Detect which cell encompasses the target text, then output its (X, Y) center coordinate. 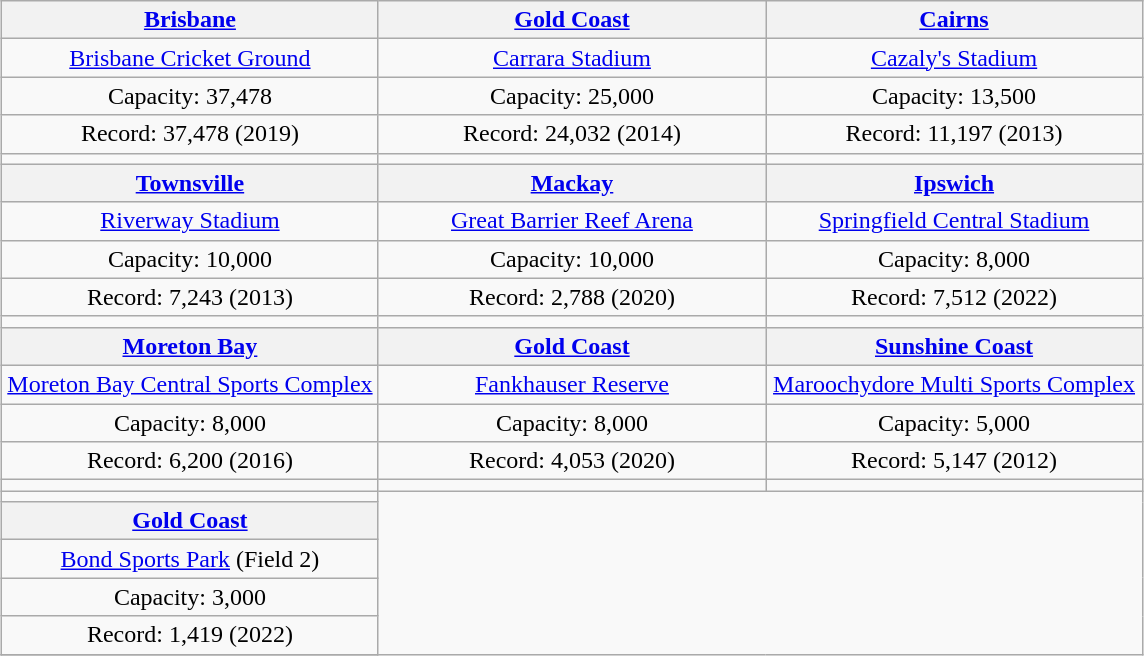
Mackay (572, 183)
Brisbane Cricket Ground (190, 58)
Brisbane (190, 20)
Capacity: 3,000 (190, 597)
Record: 6,200 (2016) (190, 461)
Record: 1,419 (2022) (190, 635)
Capacity: 37,478 (190, 96)
Capacity: 5,000 (954, 423)
Moreton Bay Central Sports Complex (190, 384)
Carrara Stadium (572, 58)
Record: 37,478 (2019) (190, 134)
Record: 2,788 (2020) (572, 297)
Record: 7,512 (2022) (954, 297)
Riverway Stadium (190, 221)
Maroochydore Multi Sports Complex (954, 384)
Great Barrier Reef Arena (572, 221)
Capacity: 25,000 (572, 96)
Ipswich (954, 183)
Cairns (954, 20)
Sunshine Coast (954, 346)
Record: 11,197 (2013) (954, 134)
Capacity: 13,500 (954, 96)
Cazaly's Stadium (954, 58)
Record: 7,243 (2013) (190, 297)
Record: 5,147 (2012) (954, 461)
Townsville (190, 183)
Record: 24,032 (2014) (572, 134)
Record: 4,053 (2020) (572, 461)
Moreton Bay (190, 346)
Bond Sports Park (Field 2) (190, 559)
Springfield Central Stadium (954, 221)
Fankhauser Reserve (572, 384)
